Locate the cell with the specified text and output its (x, y) center coordinate. 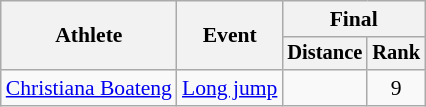
Christiana Boateng (89, 88)
Final (353, 19)
9 (396, 88)
Rank (396, 54)
Distance (324, 54)
Long jump (230, 88)
Event (230, 36)
Athlete (89, 36)
